Identify which cell holds the provided text, then report its [X, Y] central coordinate. 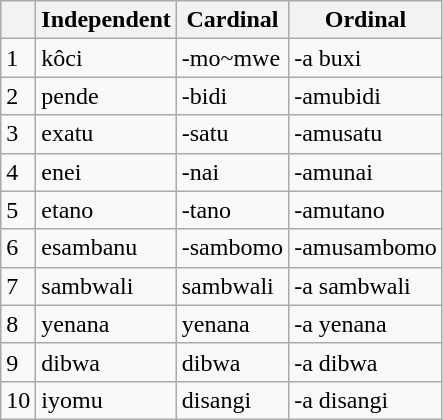
-a buxi [366, 58]
-amutano [366, 210]
etano [106, 210]
-amubidi [366, 96]
esambanu [106, 248]
-a sambwali [366, 286]
-amunai [366, 172]
-nai [232, 172]
4 [18, 172]
2 [18, 96]
8 [18, 324]
-tano [232, 210]
7 [18, 286]
-a yenana [366, 324]
Ordinal [366, 20]
-amusambomo [366, 248]
Independent [106, 20]
-mo~mwe [232, 58]
3 [18, 134]
-a dibwa [366, 362]
-bidi [232, 96]
5 [18, 210]
kôci [106, 58]
iyomu [106, 400]
exatu [106, 134]
-a disangi [366, 400]
Cardinal [232, 20]
pende [106, 96]
disangi [232, 400]
-amusatu [366, 134]
1 [18, 58]
enei [106, 172]
-satu [232, 134]
10 [18, 400]
9 [18, 362]
-sambomo [232, 248]
6 [18, 248]
